Identify which cell holds the provided text, then report its (x, y) central coordinate. 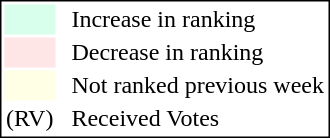
Increase in ranking (198, 19)
Decrease in ranking (198, 53)
(RV) (29, 119)
Received Votes (198, 119)
Not ranked previous week (198, 85)
